Identify which cell holds the provided text, then report its [X, Y] central coordinate. 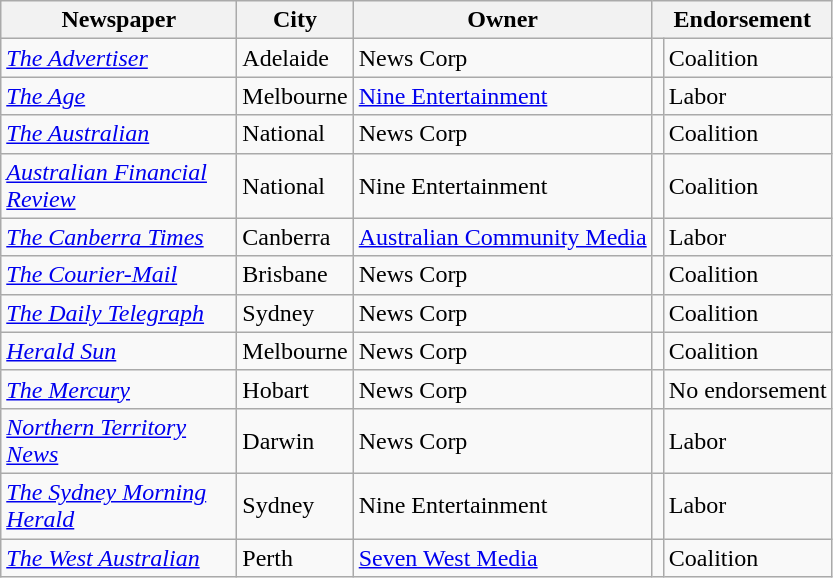
Endorsement [742, 20]
No endorsement [748, 389]
The West Australian [119, 557]
Australian Financial Review [119, 186]
The Advertiser [119, 58]
The Courier-Mail [119, 275]
Seven West Media [502, 557]
Northern Territory News [119, 440]
Newspaper [119, 20]
Herald Sun [119, 351]
Canberra [295, 237]
Adelaide [295, 58]
The Sydney Morning Herald [119, 506]
Perth [295, 557]
Australian Community Media [502, 237]
The Daily Telegraph [119, 313]
City [295, 20]
The Mercury [119, 389]
Owner [502, 20]
The Canberra Times [119, 237]
Brisbane [295, 275]
Hobart [295, 389]
Darwin [295, 440]
The Age [119, 96]
The Australian [119, 134]
